Return the [x, y] coordinate for the center point of the cell that contains the specified text.  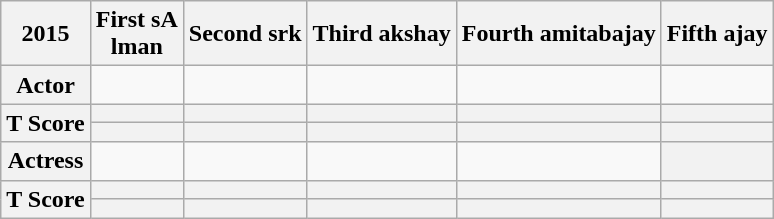
Third akshay [382, 34]
2015 [46, 34]
Second srk [245, 34]
Actor [46, 85]
First sAlman [136, 34]
Fourth amitabajay [558, 34]
Fifth ajay [717, 34]
Actress [46, 161]
